Return [x, y] of the center of cell containing provided text 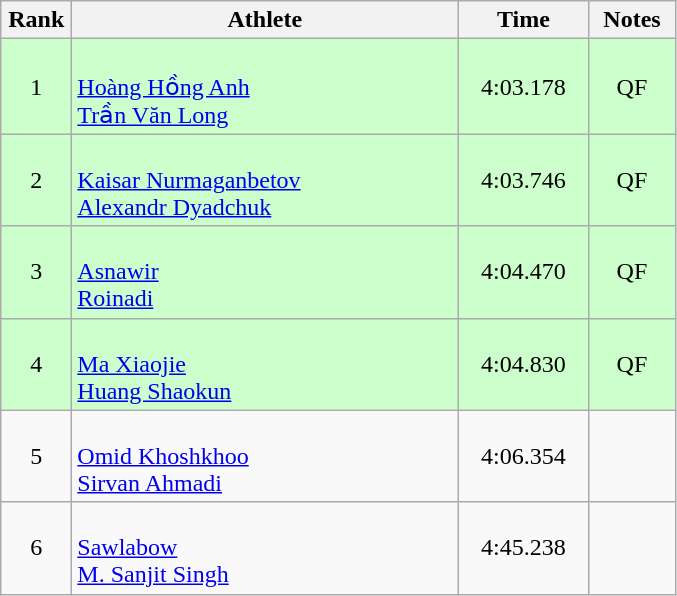
4:06.354 [524, 456]
Kaisar NurmaganbetovAlexandr Dyadchuk [265, 180]
Time [524, 20]
AsnawirRoinadi [265, 272]
6 [36, 548]
4 [36, 364]
Athlete [265, 20]
4:04.470 [524, 272]
Omid KhoshkhooSirvan Ahmadi [265, 456]
1 [36, 86]
4:03.746 [524, 180]
Ma XiaojieHuang Shaokun [265, 364]
4:04.830 [524, 364]
Notes [632, 20]
4:03.178 [524, 86]
SawlabowM. Sanjit Singh [265, 548]
Hoàng Hồng AnhTrần Văn Long [265, 86]
4:45.238 [524, 548]
Rank [36, 20]
3 [36, 272]
5 [36, 456]
2 [36, 180]
